Locate the cell with the specified text and output its [X, Y] center coordinate. 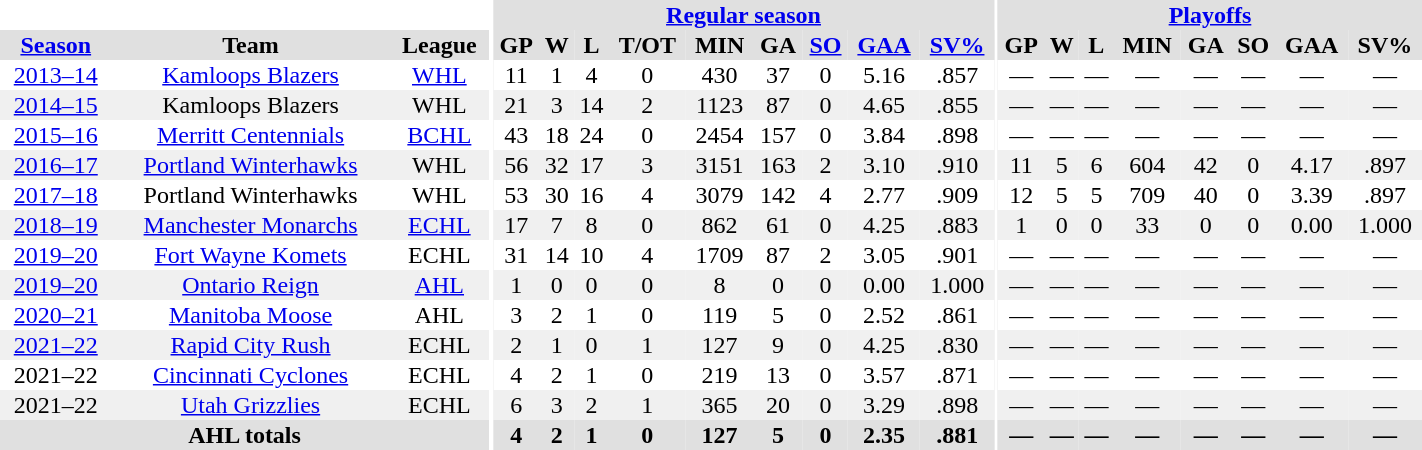
2454 [720, 135]
21 [516, 105]
Merritt Centennials [251, 135]
604 [1148, 165]
10 [592, 255]
31 [516, 255]
Manitoba Moose [251, 315]
365 [720, 405]
Team [251, 45]
37 [778, 75]
3079 [720, 195]
.861 [957, 315]
43 [516, 135]
3.84 [884, 135]
Regular season [744, 15]
.830 [957, 345]
163 [778, 165]
5.16 [884, 75]
2018–19 [56, 225]
219 [720, 375]
1709 [720, 255]
13 [778, 375]
.857 [957, 75]
Season [56, 45]
.881 [957, 435]
Utah Grizzlies [251, 405]
.871 [957, 375]
7 [558, 225]
Cincinnati Cyclones [251, 375]
.883 [957, 225]
4.65 [884, 105]
Manchester Monarchs [251, 225]
430 [720, 75]
2.52 [884, 315]
.855 [957, 105]
9 [778, 345]
4.17 [1312, 165]
3.29 [884, 405]
2.35 [884, 435]
AHL totals [244, 435]
33 [1148, 225]
61 [778, 225]
16 [592, 195]
3.57 [884, 375]
2014–15 [56, 105]
Rapid City Rush [251, 345]
2015–16 [56, 135]
30 [558, 195]
BCHL [440, 135]
Playoffs [1210, 15]
Ontario Reign [251, 285]
56 [516, 165]
Fort Wayne Komets [251, 255]
T/OT [648, 45]
862 [720, 225]
3151 [720, 165]
12 [1022, 195]
53 [516, 195]
3.10 [884, 165]
42 [1206, 165]
40 [1206, 195]
709 [1148, 195]
1123 [720, 105]
3.39 [1312, 195]
3.05 [884, 255]
.909 [957, 195]
18 [558, 135]
League [440, 45]
.910 [957, 165]
142 [778, 195]
2017–18 [56, 195]
2020–21 [56, 315]
2016–17 [56, 165]
24 [592, 135]
32 [558, 165]
20 [778, 405]
.901 [957, 255]
2013–14 [56, 75]
157 [778, 135]
2.77 [884, 195]
119 [720, 315]
